Pinpoint the cell where the given text exists, returning its [X, Y] midpoint coordinate. 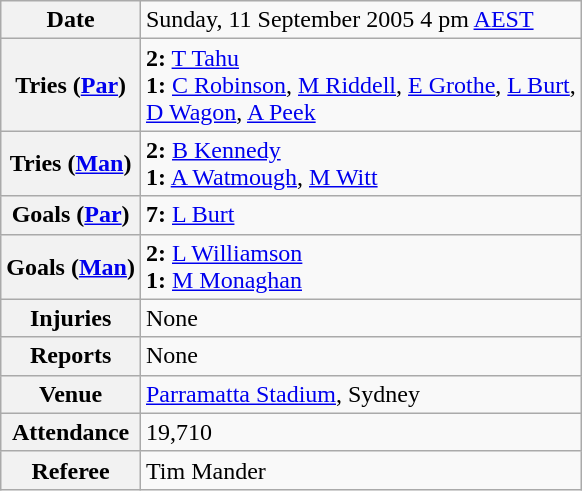
Goals (Par) [71, 215]
Tries (Man) [71, 164]
Date [71, 20]
Tries (Par) [71, 85]
Injuries [71, 318]
2: T Tahu1: C Robinson, M Riddell, E Grothe, L Burt,D Wagon, A Peek [360, 85]
Attendance [71, 432]
2: L Williamson1: M Monaghan [360, 266]
2: B Kennedy1: A Watmough, M Witt [360, 164]
7: L Burt [360, 215]
19,710 [360, 432]
Venue [71, 394]
Goals (Man) [71, 266]
Sunday, 11 September 2005 4 pm AEST [360, 20]
Parramatta Stadium, Sydney [360, 394]
Reports [71, 356]
Tim Mander [360, 470]
Referee [71, 470]
